Find where the given text appears and provide that cell's center as (x, y) coordinate. 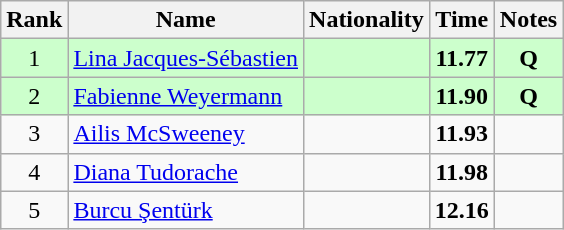
Ailis McSweeney (186, 134)
Time (462, 20)
2 (34, 96)
Notes (528, 20)
1 (34, 58)
11.77 (462, 58)
11.98 (462, 172)
11.93 (462, 134)
Lina Jacques-Sébastien (186, 58)
Rank (34, 20)
11.90 (462, 96)
Fabienne Weyermann (186, 96)
3 (34, 134)
12.16 (462, 210)
Burcu Şentürk (186, 210)
Nationality (367, 20)
Name (186, 20)
Diana Tudorache (186, 172)
4 (34, 172)
5 (34, 210)
